Capture the cell that displays the provided text and extract its [X, Y] central coordinate. 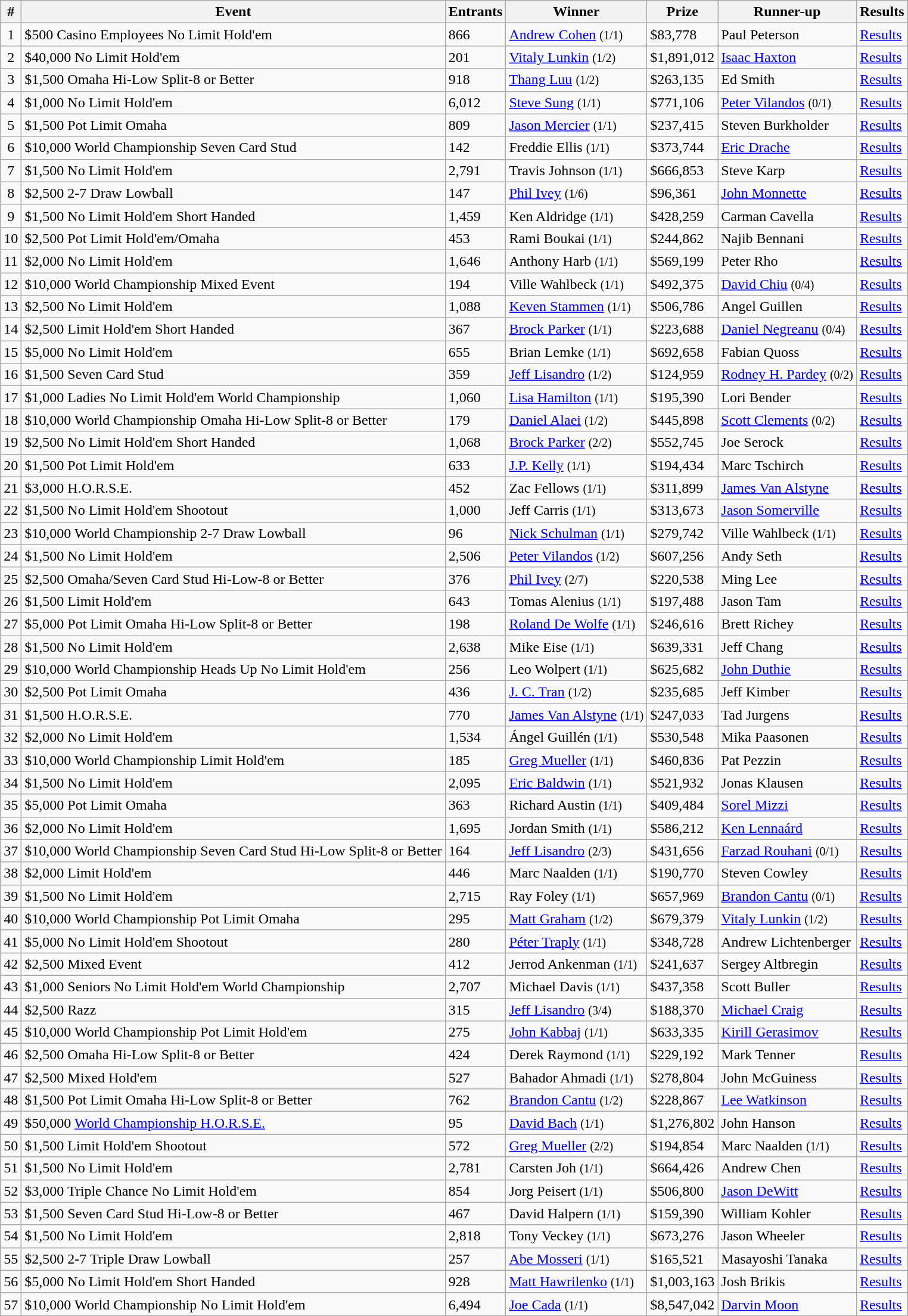
Joe Cada (1/1) [577, 1304]
$165,521 [683, 1259]
2 [11, 57]
11 [11, 261]
1,459 [475, 216]
Mike Eise (1/1) [577, 646]
$194,854 [683, 1146]
$500 Casino Employees No Limit Hold'em [234, 35]
Peter Vilandos (1/2) [577, 556]
$220,538 [683, 578]
257 [475, 1259]
$8,547,042 [683, 1304]
$673,276 [683, 1236]
Matt Graham (1/2) [577, 919]
J. C. Tran (1/2) [577, 692]
$223,688 [683, 329]
Phil Ivey (1/6) [577, 193]
12 [11, 284]
$1,891,012 [683, 57]
41 [11, 941]
$445,898 [683, 420]
Brock Parker (2/2) [577, 443]
$1,003,163 [683, 1281]
$10,000 World Championship Pot Limit Hold'em [234, 1032]
$5,000 No Limit Hold'em Shootout [234, 941]
Derek Raymond (1/1) [577, 1055]
John Duthie [788, 670]
1,088 [475, 307]
453 [475, 238]
50 [11, 1146]
$83,778 [683, 35]
44 [11, 1010]
164 [475, 851]
295 [475, 919]
Richard Austin (1/1) [577, 805]
809 [475, 125]
Greg Mueller (2/2) [577, 1146]
35 [11, 805]
David Bach (1/1) [577, 1123]
436 [475, 692]
32 [11, 738]
40 [11, 919]
$2,500 Pot Limit Hold'em/Omaha [234, 238]
36 [11, 828]
$2,500 Pot Limit Omaha [234, 692]
Angel Guillen [788, 307]
$530,548 [683, 738]
2,506 [475, 556]
1,000 [475, 511]
$3,000 Triple Chance No Limit Hold'em [234, 1191]
$40,000 No Limit Hold'em [234, 57]
Tomas Alenius (1/1) [577, 601]
$679,379 [683, 919]
$2,500 2-7 Draw Lowball [234, 193]
David Halpern (1/1) [577, 1214]
Brandon Cantu (1/2) [577, 1100]
2,791 [475, 170]
6 [11, 148]
$2,500 Razz [234, 1010]
412 [475, 964]
J.P. Kelly (1/1) [577, 465]
$197,488 [683, 601]
Brock Parker (1/1) [577, 329]
$607,256 [683, 556]
$1,500 Limit Hold'em [234, 601]
$1,500 No Limit Hold'em Shootout [234, 511]
53 [11, 1214]
$2,500 Mixed Event [234, 964]
$664,426 [683, 1168]
Jordan Smith (1/1) [577, 828]
56 [11, 1281]
37 [11, 851]
Ming Lee [788, 578]
2,715 [475, 896]
633 [475, 465]
$1,500 Pot Limit Omaha Hi-Low Split-8 or Better [234, 1100]
2,638 [475, 646]
2,818 [475, 1236]
Roland De Wolfe (1/1) [577, 624]
Najib Bennani [788, 238]
147 [475, 193]
$241,637 [683, 964]
2,707 [475, 987]
42 [11, 964]
$263,135 [683, 80]
854 [475, 1191]
Greg Mueller (1/1) [577, 760]
Jeff Lisandro (3/4) [577, 1010]
$586,212 [683, 828]
8 [11, 193]
20 [11, 465]
39 [11, 896]
$313,673 [683, 511]
1,646 [475, 261]
$96,361 [683, 193]
Jason Wheeler [788, 1236]
$569,199 [683, 261]
33 [11, 760]
527 [475, 1078]
Carsten Joh (1/1) [577, 1168]
$229,192 [683, 1055]
Mark Tenner [788, 1055]
Peter Vilandos (0/1) [788, 102]
Jason DeWitt [788, 1191]
Andrew Cohen (1/1) [577, 35]
Andrew Lichtenberger [788, 941]
$10,000 World Championship Seven Card Stud Hi-Low Split-8 or Better [234, 851]
Fabian Quoss [788, 352]
Sergey Altbregin [788, 964]
$1,500 Pot Limit Omaha [234, 125]
Steve Sung (1/1) [577, 102]
2,781 [475, 1168]
Mika Paasonen [788, 738]
Joe Serock [788, 443]
21 [11, 488]
William Kohler [788, 1214]
359 [475, 375]
95 [475, 1123]
Brandon Cantu (0/1) [788, 896]
452 [475, 488]
2,095 [475, 783]
Prize [683, 12]
Tony Veckey (1/1) [577, 1236]
49 [11, 1123]
14 [11, 329]
Keven Stammen (1/1) [577, 307]
$1,500 No Limit Hold'em Short Handed [234, 216]
$521,932 [683, 783]
Rami Boukai (1/1) [577, 238]
51 [11, 1168]
$10,000 World Championship Heads Up No Limit Hold'em [234, 670]
$625,682 [683, 670]
John Kabbaj (1/1) [577, 1032]
43 [11, 987]
$2,500 Omaha Hi-Low Split-8 or Better [234, 1055]
$1,500 Limit Hold'em Shootout [234, 1146]
$246,616 [683, 624]
23 [11, 533]
Abe Mosseri (1/1) [577, 1259]
Sorel Mizzi [788, 805]
Peter Rho [788, 261]
$10,000 World Championship Limit Hold'em [234, 760]
$124,959 [683, 375]
Eric Drache [788, 148]
1 [11, 35]
$1,276,802 [683, 1123]
52 [11, 1191]
$237,415 [683, 125]
Tad Jurgens [788, 715]
376 [475, 578]
$409,484 [683, 805]
$244,862 [683, 238]
7 [11, 170]
918 [475, 80]
David Chiu (0/4) [788, 284]
Lori Bender [788, 397]
Eric Baldwin (1/1) [577, 783]
Ángel Guillén (1/1) [577, 738]
$460,836 [683, 760]
Runner-up [788, 12]
$492,375 [683, 284]
$10,000 World Championship No Limit Hold'em [234, 1304]
Marc Tschirch [788, 465]
$235,685 [683, 692]
$194,434 [683, 465]
Carman Cavella [788, 216]
$2,000 Limit Hold'em [234, 873]
Jason Mercier (1/1) [577, 125]
315 [475, 1010]
Leo Wolpert (1/1) [577, 670]
1,534 [475, 738]
19 [11, 443]
47 [11, 1078]
24 [11, 556]
Andrew Chen [788, 1168]
55 [11, 1259]
54 [11, 1236]
866 [475, 35]
$2,500 Limit Hold'em Short Handed [234, 329]
Jason Somerville [788, 511]
$692,658 [683, 352]
Paul Peterson [788, 35]
280 [475, 941]
$279,742 [683, 533]
655 [475, 352]
$1,500 Pot Limit Hold'em [234, 465]
Jeff Chang [788, 646]
Phil Ivey (2/7) [577, 578]
Brian Lemke (1/1) [577, 352]
16 [11, 375]
201 [475, 57]
Jeff Kimber [788, 692]
$1,000 No Limit Hold'em [234, 102]
256 [475, 670]
28 [11, 646]
Farzad Rouhani (0/1) [788, 851]
6,494 [475, 1304]
$2,500 No Limit Hold'em Short Handed [234, 443]
James Van Alstyne [788, 488]
John Hanson [788, 1123]
Zac Fellows (1/1) [577, 488]
Travis Johnson (1/1) [577, 170]
446 [475, 873]
15 [11, 352]
96 [475, 533]
Scott Buller [788, 987]
179 [475, 420]
13 [11, 307]
Daniel Alaei (1/2) [577, 420]
643 [475, 601]
$431,656 [683, 851]
$10,000 World Championship Mixed Event [234, 284]
Pat Pezzin [788, 760]
Jason Tam [788, 601]
Lisa Hamilton (1/1) [577, 397]
185 [475, 760]
$247,033 [683, 715]
$2,500 Mixed Hold'em [234, 1078]
$50,000 World Championship H.O.R.S.E. [234, 1123]
$5,000 No Limit Hold'em Short Handed [234, 1281]
$10,000 World Championship Seven Card Stud [234, 148]
Winner [577, 12]
3 [11, 80]
25 [11, 578]
$10,000 World Championship Pot Limit Omaha [234, 919]
Freddie Ellis (1/1) [577, 148]
$428,259 [683, 216]
$506,800 [683, 1191]
Jeff Lisandro (2/3) [577, 851]
John Monnette [788, 193]
17 [11, 397]
Masayoshi Tanaka [788, 1259]
$633,335 [683, 1032]
Brett Richey [788, 624]
$10,000 World Championship 2-7 Draw Lowball [234, 533]
Péter Traply (1/1) [577, 941]
18 [11, 420]
34 [11, 783]
198 [475, 624]
38 [11, 873]
29 [11, 670]
46 [11, 1055]
$437,358 [683, 987]
31 [11, 715]
10 [11, 238]
Steven Burkholder [788, 125]
Thang Luu (1/2) [577, 80]
$1,500 Seven Card Stud [234, 375]
$1,500 Omaha Hi-Low Split-8 or Better [234, 80]
1,068 [475, 443]
$1,000 Ladies No Limit Hold'em World Championship [234, 397]
762 [475, 1100]
Isaac Haxton [788, 57]
$190,770 [683, 873]
Jeff Carris (1/1) [577, 511]
Michael Craig [788, 1010]
Lee Watkinson [788, 1100]
424 [475, 1055]
367 [475, 329]
Darvin Moon [788, 1304]
194 [475, 284]
Anthony Harb (1/1) [577, 261]
572 [475, 1146]
6,012 [475, 102]
# [11, 12]
$3,000 H.O.R.S.E. [234, 488]
Jonas Klausen [788, 783]
Scott Clements (0/2) [788, 420]
928 [475, 1281]
26 [11, 601]
Steven Cowley [788, 873]
Jeff Lisandro (1/2) [577, 375]
Nick Schulman (1/1) [577, 533]
363 [475, 805]
$2,500 Omaha/Seven Card Stud Hi-Low-8 or Better [234, 578]
$373,744 [683, 148]
Entrants [475, 12]
30 [11, 692]
1,060 [475, 397]
$348,728 [683, 941]
45 [11, 1032]
Michael Davis (1/1) [577, 987]
$278,804 [683, 1078]
142 [475, 148]
$311,899 [683, 488]
$5,000 Pot Limit Omaha [234, 805]
467 [475, 1214]
$1,500 H.O.R.S.E. [234, 715]
James Van Alstyne (1/1) [577, 715]
$5,000 Pot Limit Omaha Hi-Low Split-8 or Better [234, 624]
Rodney H. Pardey (0/2) [788, 375]
$195,390 [683, 397]
4 [11, 102]
$552,745 [683, 443]
Kirill Gerasimov [788, 1032]
Josh Brikis [788, 1281]
275 [475, 1032]
Matt Hawrilenko (1/1) [577, 1281]
John McGuiness [788, 1078]
$666,853 [683, 170]
$506,786 [683, 307]
$228,867 [683, 1100]
1,695 [475, 828]
Daniel Negreanu (0/4) [788, 329]
48 [11, 1100]
$2,500 2-7 Triple Draw Lowball [234, 1259]
Ken Aldridge (1/1) [577, 216]
$771,106 [683, 102]
27 [11, 624]
Ed Smith [788, 80]
$159,390 [683, 1214]
Bahador Ahmadi (1/1) [577, 1078]
Andy Seth [788, 556]
$5,000 No Limit Hold'em [234, 352]
Jorg Peisert (1/1) [577, 1191]
Ray Foley (1/1) [577, 896]
9 [11, 216]
$10,000 World Championship Omaha Hi-Low Split-8 or Better [234, 420]
$657,969 [683, 896]
Ken Lennaárd [788, 828]
$188,370 [683, 1010]
770 [475, 715]
Steve Karp [788, 170]
Jerrod Ankenman (1/1) [577, 964]
$1,000 Seniors No Limit Hold'em World Championship [234, 987]
Event [234, 12]
5 [11, 125]
$2,500 No Limit Hold'em [234, 307]
$639,331 [683, 646]
$1,500 Seven Card Stud Hi-Low-8 or Better [234, 1214]
57 [11, 1304]
22 [11, 511]
